Output the [X, Y] coordinate of the center of the cell containing the given text.  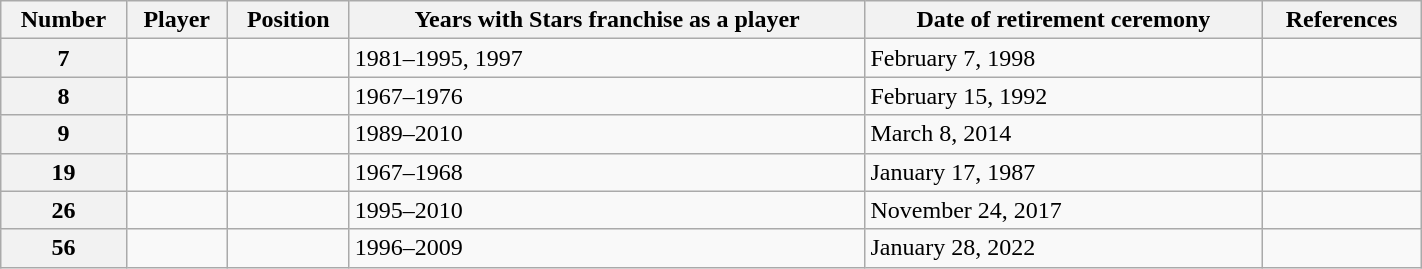
8 [64, 96]
Date of retirement ceremony [1064, 20]
References [1342, 20]
Number [64, 20]
1996–2009 [607, 248]
Position [288, 20]
9 [64, 134]
7 [64, 58]
19 [64, 172]
1967–1968 [607, 172]
November 24, 2017 [1064, 210]
Years with Stars franchise as a player [607, 20]
1995–2010 [607, 210]
March 8, 2014 [1064, 134]
26 [64, 210]
January 28, 2022 [1064, 248]
January 17, 1987 [1064, 172]
1967–1976 [607, 96]
1981–1995, 1997 [607, 58]
February 15, 1992 [1064, 96]
56 [64, 248]
1989–2010 [607, 134]
February 7, 1998 [1064, 58]
Player [176, 20]
